From the cell containing the given text, extract its center point as (X, Y) coordinate. 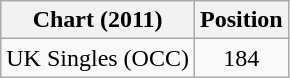
UK Singles (OCC) (98, 58)
Chart (2011) (98, 20)
184 (241, 58)
Position (241, 20)
